Provide the [x, y] coordinate of the cell's center where the given text is located.  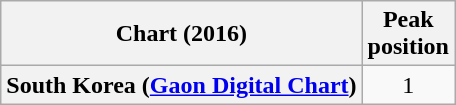
Peakposition [408, 34]
South Korea (Gaon Digital Chart) [182, 85]
Chart (2016) [182, 34]
1 [408, 85]
